Determine the (x, y) coordinate at the center of the cell enclosing the given text.  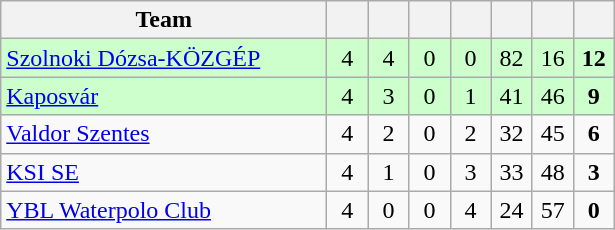
6 (594, 134)
12 (594, 58)
46 (552, 96)
Valdor Szentes (164, 134)
Team (164, 20)
YBL Waterpolo Club (164, 210)
Szolnoki Dózsa-KÖZGÉP (164, 58)
41 (512, 96)
48 (552, 172)
KSI SE (164, 172)
16 (552, 58)
45 (552, 134)
Kaposvár (164, 96)
24 (512, 210)
57 (552, 210)
9 (594, 96)
32 (512, 134)
33 (512, 172)
82 (512, 58)
